Determine the (X, Y) coordinate at the center of the cell enclosing the given text.  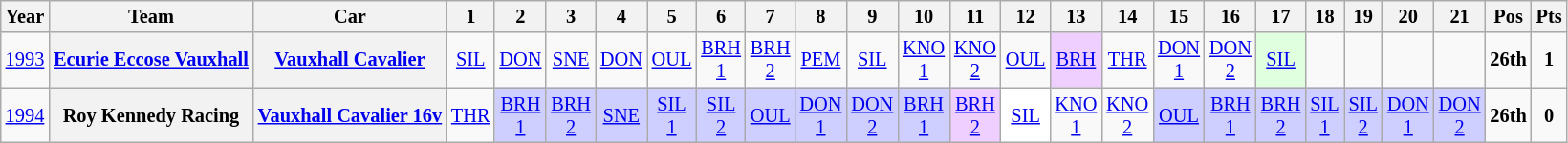
Vauxhall Cavalier 16v (350, 115)
6 (721, 16)
2 (520, 16)
13 (1076, 16)
Year (25, 16)
BRH (1076, 60)
20 (1408, 16)
17 (1281, 16)
4 (621, 16)
11 (975, 16)
1993 (25, 60)
18 (1324, 16)
Ecurie Eccose Vauxhall (151, 60)
16 (1230, 16)
Pos (1509, 16)
19 (1363, 16)
12 (1026, 16)
14 (1127, 16)
0 (1549, 115)
7 (771, 16)
8 (820, 16)
9 (872, 16)
PEM (820, 60)
1994 (25, 115)
21 (1460, 16)
15 (1179, 16)
10 (924, 16)
Team (151, 16)
Car (350, 16)
Pts (1549, 16)
3 (571, 16)
Roy Kennedy Racing (151, 115)
Vauxhall Cavalier (350, 60)
5 (672, 16)
